Extract the (x, y) coordinate from the center of the cell holding the provided text.  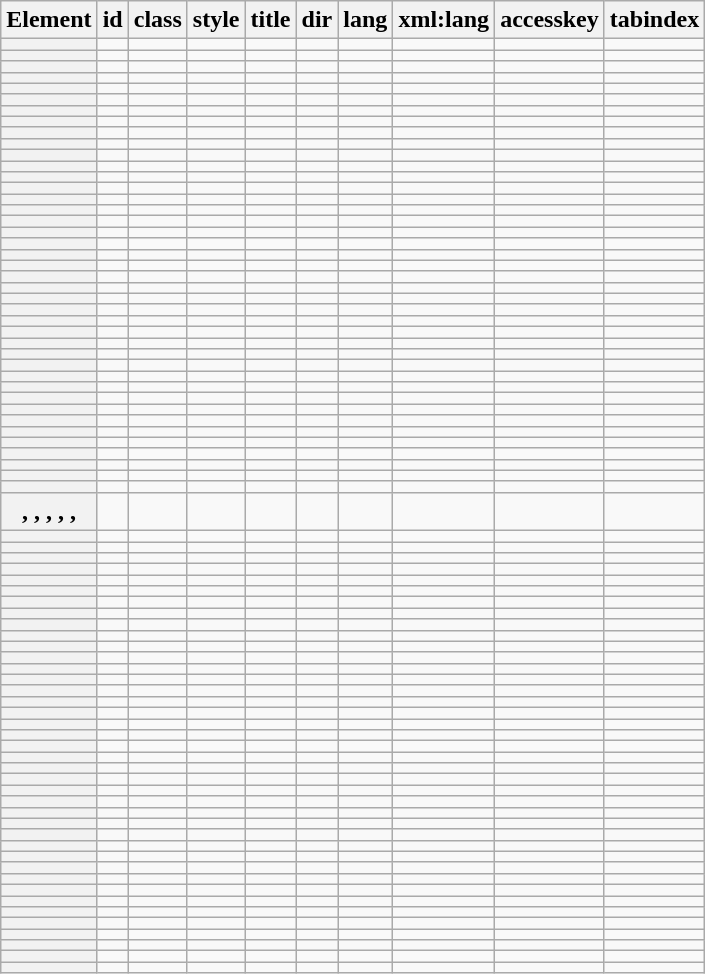
Element (49, 20)
accesskey (550, 20)
class (158, 20)
tabindex (654, 20)
lang (366, 20)
id (112, 20)
title (270, 20)
dir (317, 20)
, , , , , (49, 511)
style (216, 20)
xml:lang (444, 20)
